Return the (x, y) coordinate for the center point of the cell that contains the specified text.  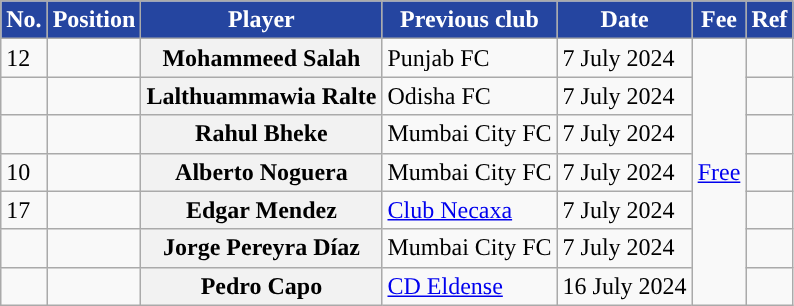
Club Necaxa (470, 210)
Date (624, 20)
Fee (719, 20)
Mohammeed Salah (262, 58)
Odisha FC (470, 96)
Pedro Capo (262, 286)
Rahul Bheke (262, 134)
Lalthuammawia Ralte (262, 96)
Punjab FC (470, 58)
Free (719, 172)
Edgar Mendez (262, 210)
Ref (770, 20)
12 (24, 58)
10 (24, 172)
16 July 2024 (624, 286)
No. (24, 20)
Player (262, 20)
Previous club (470, 20)
17 (24, 210)
Jorge Pereyra Díaz (262, 248)
CD Eldense (470, 286)
Alberto Noguera (262, 172)
Position (94, 20)
